Find where the given text appears and provide that cell's center as (x, y) coordinate. 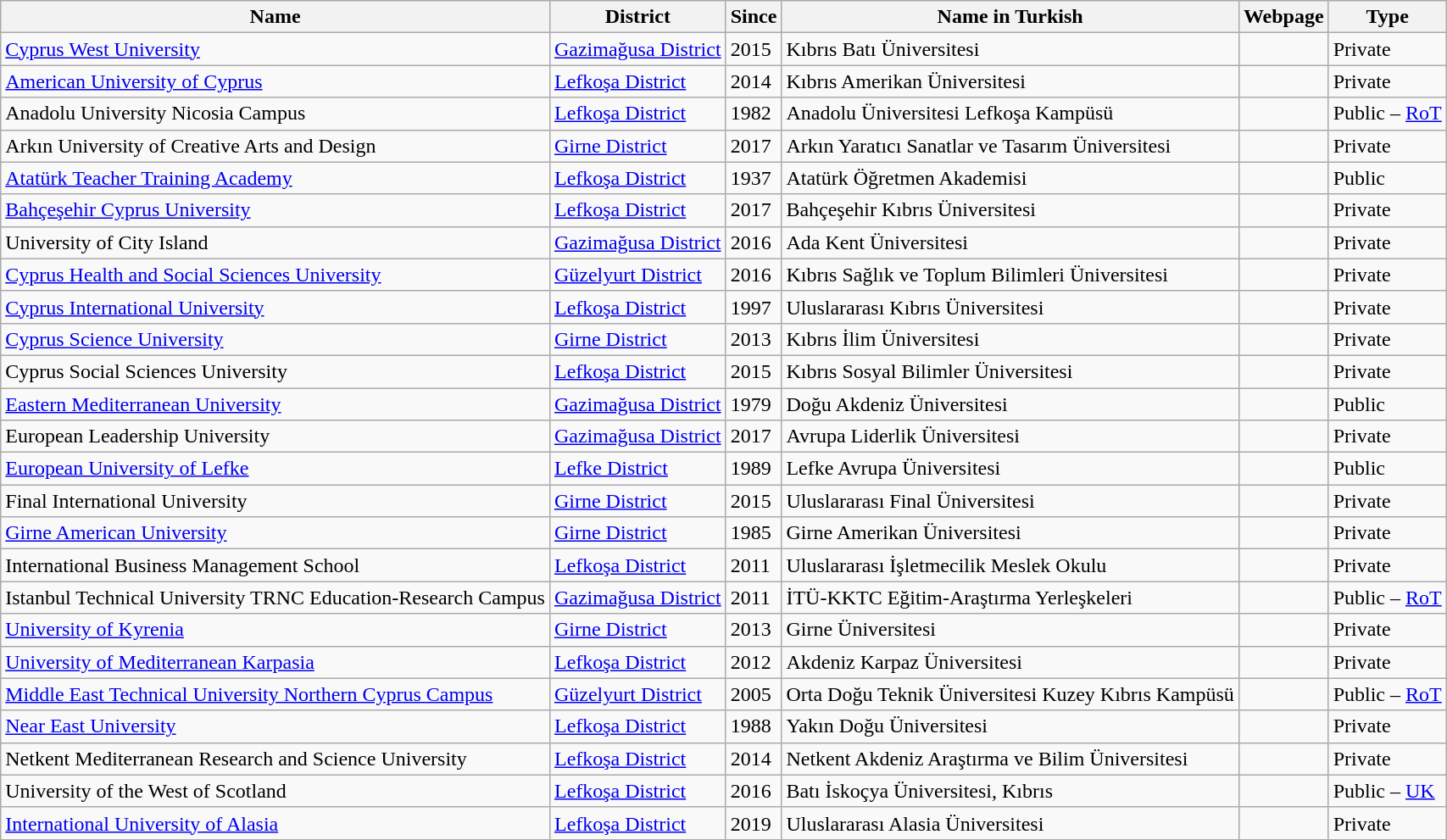
Uluslararası Final Üniversitesi (1010, 501)
Atatürk Öğretmen Akademisi (1010, 178)
Netkent Akdeniz Araştırma ve Bilim Üniversitesi (1010, 759)
Type (1387, 17)
Girne Üniversitesi (1010, 630)
Avrupa Liderlik Üniversitesi (1010, 437)
1989 (754, 469)
Kıbrıs Batı Üniversitesi (1010, 49)
1979 (754, 404)
Uluslararası İşletmecilik Meslek Okulu (1010, 565)
1985 (754, 533)
Kıbrıs Sosyal Bilimler Üniversitesi (1010, 371)
Cyprus Science University (275, 339)
Arkın University of Creative Arts and Design (275, 146)
Akdeniz Karpaz Üniversitesi (1010, 662)
Bahçeşehir Cyprus University (275, 210)
Kıbrıs Sağlık ve Toplum Bilimleri Üniversitesi (1010, 275)
Cyprus International University (275, 307)
Batı İskoçya Üniversitesi, Kıbrıs (1010, 791)
Doğu Akdeniz Üniversitesi (1010, 404)
Lefke District (637, 469)
Yakın Doğu Üniversitesi (1010, 726)
American University of Cyprus (275, 81)
Webpage (1283, 17)
1988 (754, 726)
Ada Kent Üniversitesi (1010, 242)
2005 (754, 694)
University of City Island (275, 242)
Girne American University (275, 533)
University of Kyrenia (275, 630)
Cyprus Health and Social Sciences University (275, 275)
Name in Turkish (1010, 17)
Lefke Avrupa Üniversitesi (1010, 469)
Kıbrıs Amerikan Üniversitesi (1010, 81)
University of Mediterranean Karpasia (275, 662)
Cyprus West University (275, 49)
Anadolu University Nicosia Campus (275, 114)
Atatürk Teacher Training Academy (275, 178)
Eastern Mediterranean University (275, 404)
University of the West of Scotland (275, 791)
2012 (754, 662)
International Business Management School (275, 565)
2019 (754, 823)
Bahçeşehir Kıbrıs Üniversitesi (1010, 210)
İTÜ-KKTC Eğitim-Araştırma Yerleşkeleri (1010, 598)
International University of Alasia (275, 823)
Near East University (275, 726)
Name (275, 17)
Anadolu Üniversitesi Lefkoşa Kampüsü (1010, 114)
Middle East Technical University Northern Cyprus Campus (275, 694)
Kıbrıs İlim Üniversitesi (1010, 339)
Public – UK (1387, 791)
1937 (754, 178)
District (637, 17)
Netkent Mediterranean Research and Science University (275, 759)
European Leadership University (275, 437)
Orta Doğu Teknik Üniversitesi Kuzey Kıbrıs Kampüsü (1010, 694)
1982 (754, 114)
Uluslararası Kıbrıs Üniversitesi (1010, 307)
Arkın Yaratıcı Sanatlar ve Tasarım Üniversitesi (1010, 146)
Uluslararası Alasia Üniversitesi (1010, 823)
1997 (754, 307)
Since (754, 17)
European University of Lefke (275, 469)
Cyprus Social Sciences University (275, 371)
Final International University (275, 501)
Girne Amerikan Üniversitesi (1010, 533)
Istanbul Technical University TRNC Education-Research Campus (275, 598)
